Provide the [x, y] coordinate of the cell's center where the given text is located.  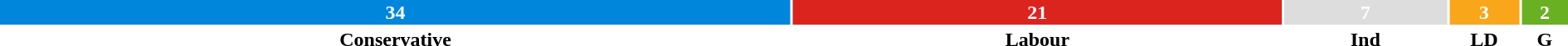
3 [1484, 12]
21 [1037, 12]
2 [1545, 12]
7 [1366, 12]
34 [395, 12]
